Search for the cell housing the specified text and yield its [X, Y] center coordinate. 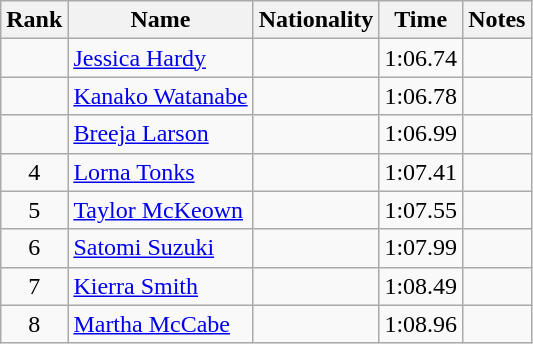
1:08.49 [421, 286]
1:06.74 [421, 58]
6 [34, 248]
1:06.99 [421, 134]
Name [160, 20]
Lorna Tonks [160, 172]
1:08.96 [421, 324]
7 [34, 286]
Notes [497, 20]
Rank [34, 20]
Martha McCabe [160, 324]
8 [34, 324]
Jessica Hardy [160, 58]
4 [34, 172]
1:07.99 [421, 248]
1:06.78 [421, 96]
Kierra Smith [160, 286]
Satomi Suzuki [160, 248]
Taylor McKeown [160, 210]
Time [421, 20]
Nationality [316, 20]
1:07.55 [421, 210]
5 [34, 210]
1:07.41 [421, 172]
Kanako Watanabe [160, 96]
Breeja Larson [160, 134]
